Capture the cell that displays the provided text and extract its [X, Y] central coordinate. 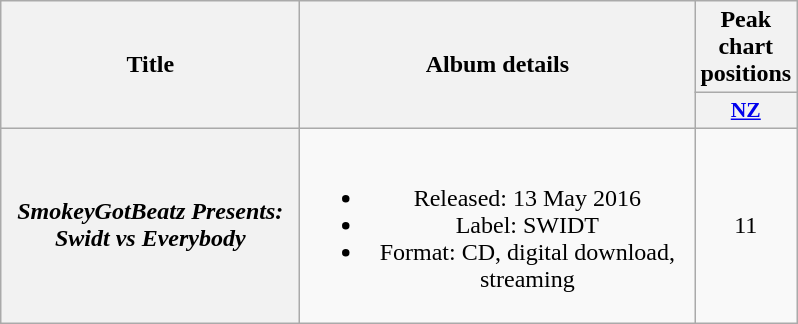
Album details [498, 65]
Title [150, 65]
SmokeyGotBeatz Presents: Swidt vs Everybody [150, 225]
11 [746, 225]
Released: 13 May 2016Label: SWIDTFormat: CD, digital download, streaming [498, 225]
Peak chart positions [746, 47]
NZ [746, 111]
